Determine the (X, Y) coordinate at the center of the cell enclosing the given text.  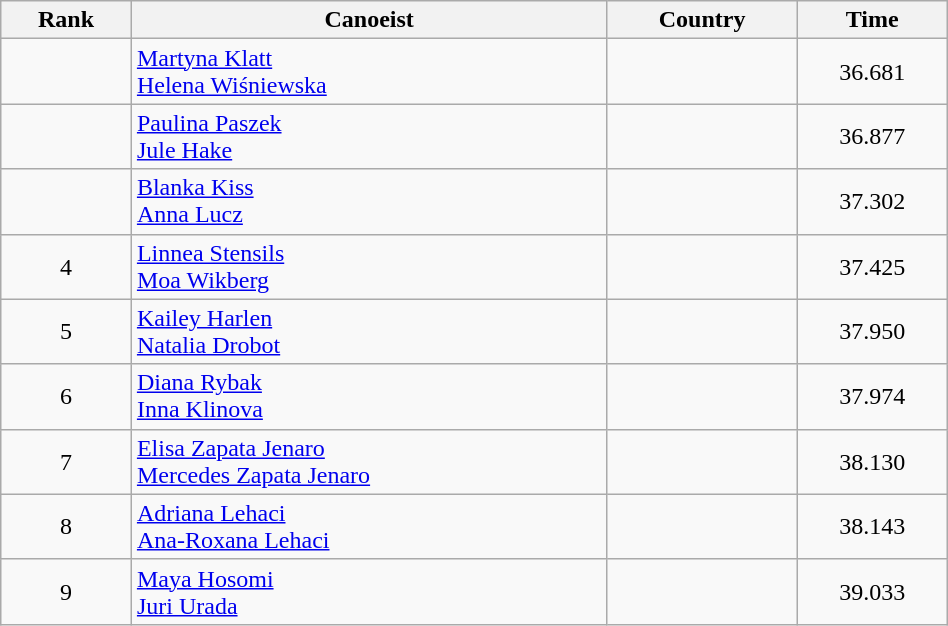
Kailey HarlenNatalia Drobot (369, 332)
39.033 (872, 592)
Adriana LehaciAna-Roxana Lehaci (369, 526)
38.143 (872, 526)
Martyna KlattHelena Wiśniewska (369, 72)
Time (872, 20)
Maya HosomiJuri Urada (369, 592)
Diana RybakInna Klinova (369, 396)
7 (66, 462)
38.130 (872, 462)
37.950 (872, 332)
8 (66, 526)
37.425 (872, 266)
Linnea StensilsMoa Wikberg (369, 266)
6 (66, 396)
9 (66, 592)
37.974 (872, 396)
36.681 (872, 72)
Country (702, 20)
Canoeist (369, 20)
Elisa Zapata JenaroMercedes Zapata Jenaro (369, 462)
36.877 (872, 136)
Paulina PaszekJule Hake (369, 136)
Blanka KissAnna Lucz (369, 202)
5 (66, 332)
4 (66, 266)
Rank (66, 20)
37.302 (872, 202)
